From the cell containing the given text, extract its center point as (x, y) coordinate. 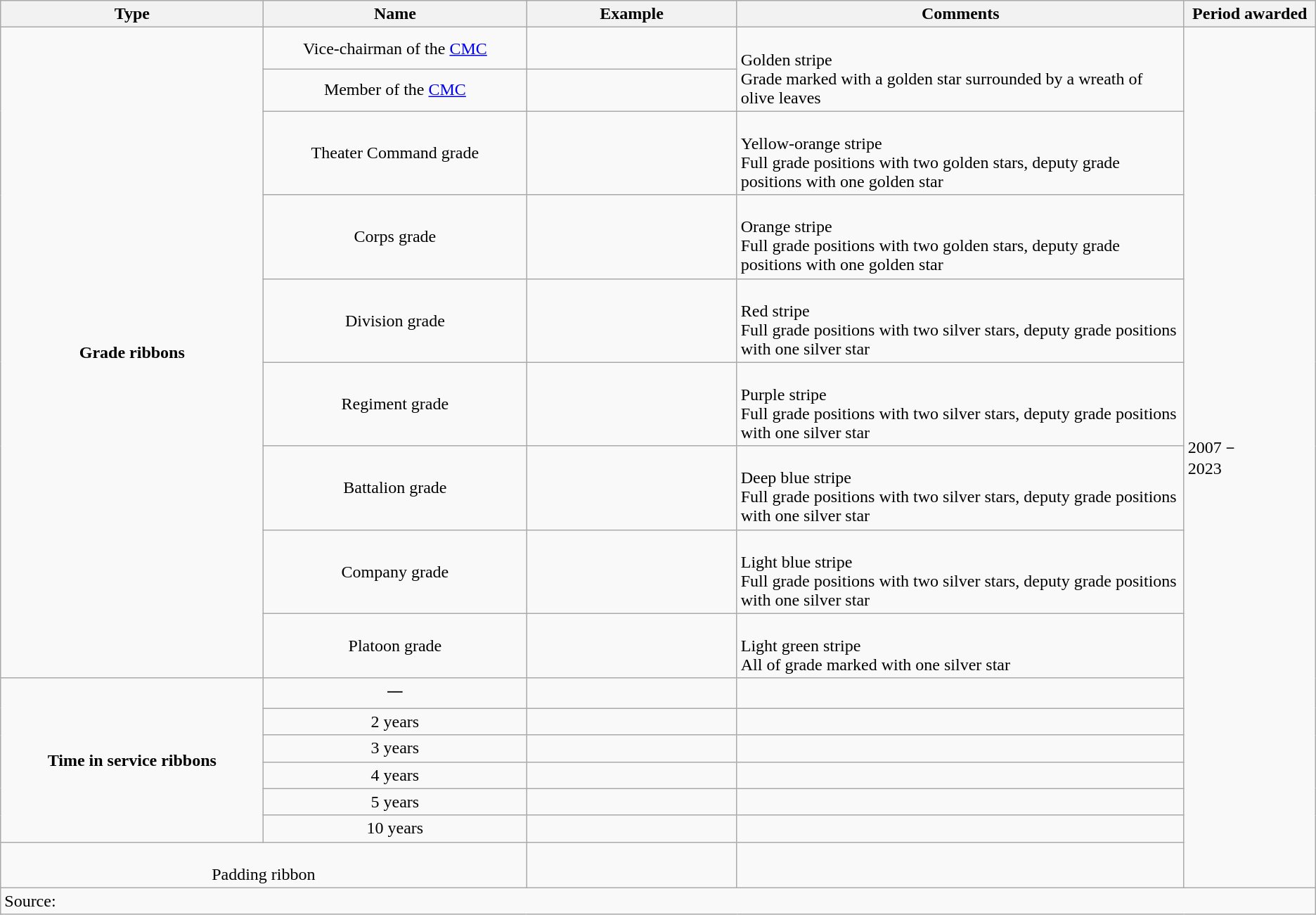
Period awarded (1250, 14)
2 years (395, 722)
2007－2023 (1250, 457)
Light blue stripe Full grade positions with two silver stars, deputy grade positions with one silver star (960, 571)
Company grade (395, 571)
Yellow-orange stripe Full grade positions with two golden stars, deputy grade positions with one golden star (960, 153)
Example (631, 14)
一 (395, 693)
Regiment grade (395, 404)
Source: (658, 901)
Platoon grade (395, 646)
Name (395, 14)
Red stripe Full grade positions with two silver stars, deputy grade positions with one silver star (960, 321)
Vice-chairman of the CMC (395, 49)
Battalion grade (395, 488)
Deep blue stripe Full grade positions with two silver stars, deputy grade positions with one silver star (960, 488)
Corps grade (395, 236)
Purple stripe Full grade positions with two silver stars, deputy grade positions with one silver star (960, 404)
Theater Command grade (395, 153)
4 years (395, 775)
3 years (395, 748)
Orange stripe Full grade positions with two golden stars, deputy grade positions with one golden star (960, 236)
Padding ribbon (264, 865)
Golden stripe Grade marked with a golden star surrounded by a wreath of olive leaves (960, 69)
Time in service ribbons (132, 760)
Light green stripeAll of grade marked with one silver star (960, 646)
5 years (395, 802)
Type (132, 14)
Member of the CMC (395, 90)
Division grade (395, 321)
10 years (395, 828)
Grade ribbons (132, 353)
Comments (960, 14)
